Extract the (X, Y) coordinate from the center of the cell holding the provided text.  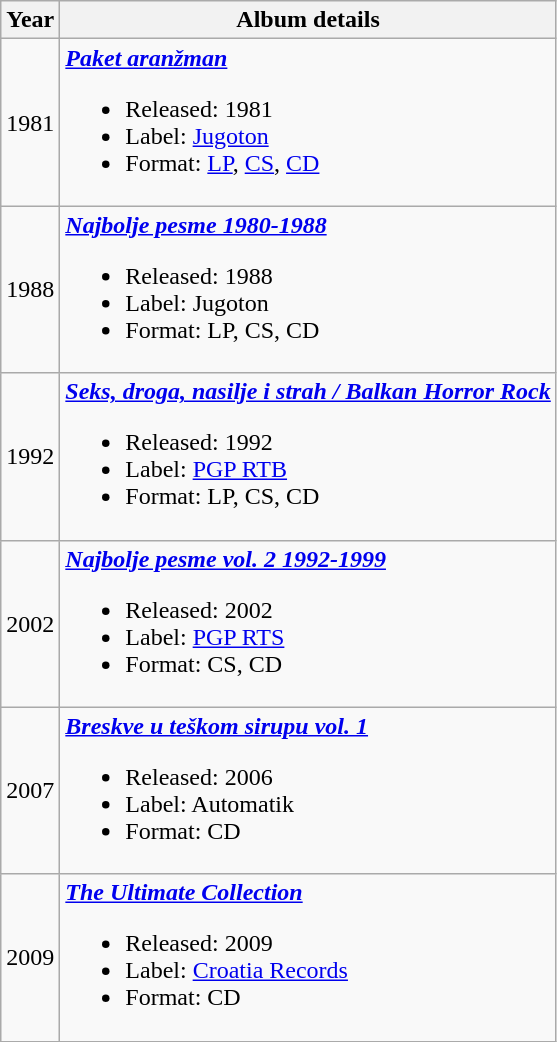
The Ultimate CollectionReleased: 2009Label: Croatia RecordsFormat: CD (308, 958)
Year (30, 20)
1988 (30, 290)
1981 (30, 122)
Najbolje pesme vol. 2 1992-1999Released: 2002Label: PGP RTSFormat: CS, CD (308, 624)
Album details (308, 20)
Breskve u teškom sirupu vol. 1Released: 2006Label: AutomatikFormat: CD (308, 790)
Najbolje pesme 1980-1988Released: 1988Label: JugotonFormat: LP, CS, CD (308, 290)
2007 (30, 790)
Paket aranžmanReleased: 1981Label: JugotonFormat: LP, CS, CD (308, 122)
2009 (30, 958)
2002 (30, 624)
Seks, droga, nasilje i strah / Balkan Horror RockReleased: 1992Label: PGP RTBFormat: LP, CS, CD (308, 456)
1992 (30, 456)
